Output the [X, Y] coordinate of the center of the cell containing the given text.  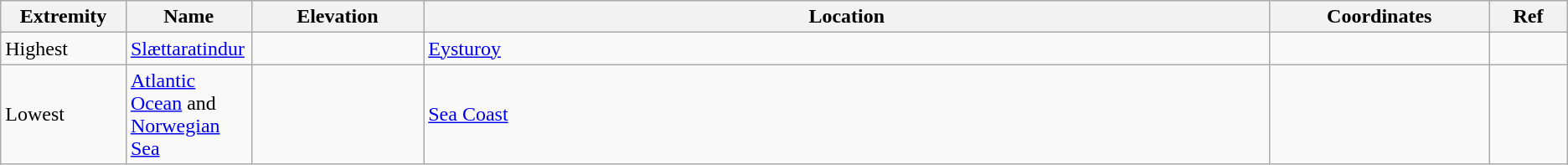
Eysturoy [847, 49]
Slættaratindur [188, 49]
Name [188, 17]
Coordinates [1380, 17]
Atlantic Ocean and Norwegian Sea [188, 114]
Extremity [64, 17]
Ref [1529, 17]
Elevation [338, 17]
Location [847, 17]
Sea Coast [847, 114]
Highest [64, 49]
Lowest [64, 114]
